Scan for the cell matching the given text and deliver its [X, Y] coordinate at center. 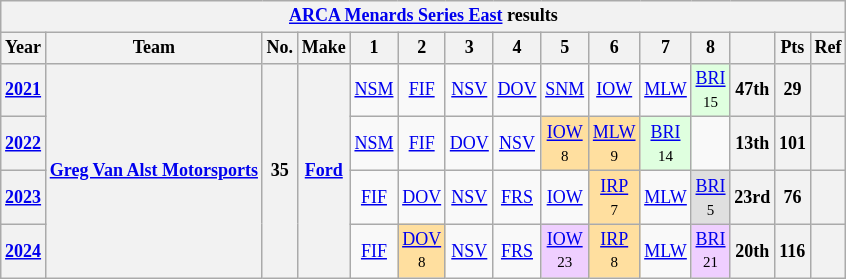
101 [793, 144]
23rd [752, 197]
Year [24, 48]
Greg Van Alst Motorsports [154, 170]
No. [280, 48]
IRP8 [614, 251]
Ford [324, 170]
BRI15 [710, 90]
MLW9 [614, 144]
Team [154, 48]
8 [710, 48]
76 [793, 197]
2023 [24, 197]
IRP7 [614, 197]
3 [469, 48]
29 [793, 90]
Make [324, 48]
5 [565, 48]
20th [752, 251]
BRI5 [710, 197]
6 [614, 48]
2 [422, 48]
47th [752, 90]
2024 [24, 251]
ARCA Menards Series East results [424, 16]
2021 [24, 90]
7 [666, 48]
13th [752, 144]
SNM [565, 90]
35 [280, 170]
2022 [24, 144]
Pts [793, 48]
BRI21 [710, 251]
Ref [828, 48]
IOW8 [565, 144]
1 [374, 48]
4 [517, 48]
IOW23 [565, 251]
DOV8 [422, 251]
116 [793, 251]
BRI14 [666, 144]
